Provide the [x, y] coordinate of the cell's center where the given text is located.  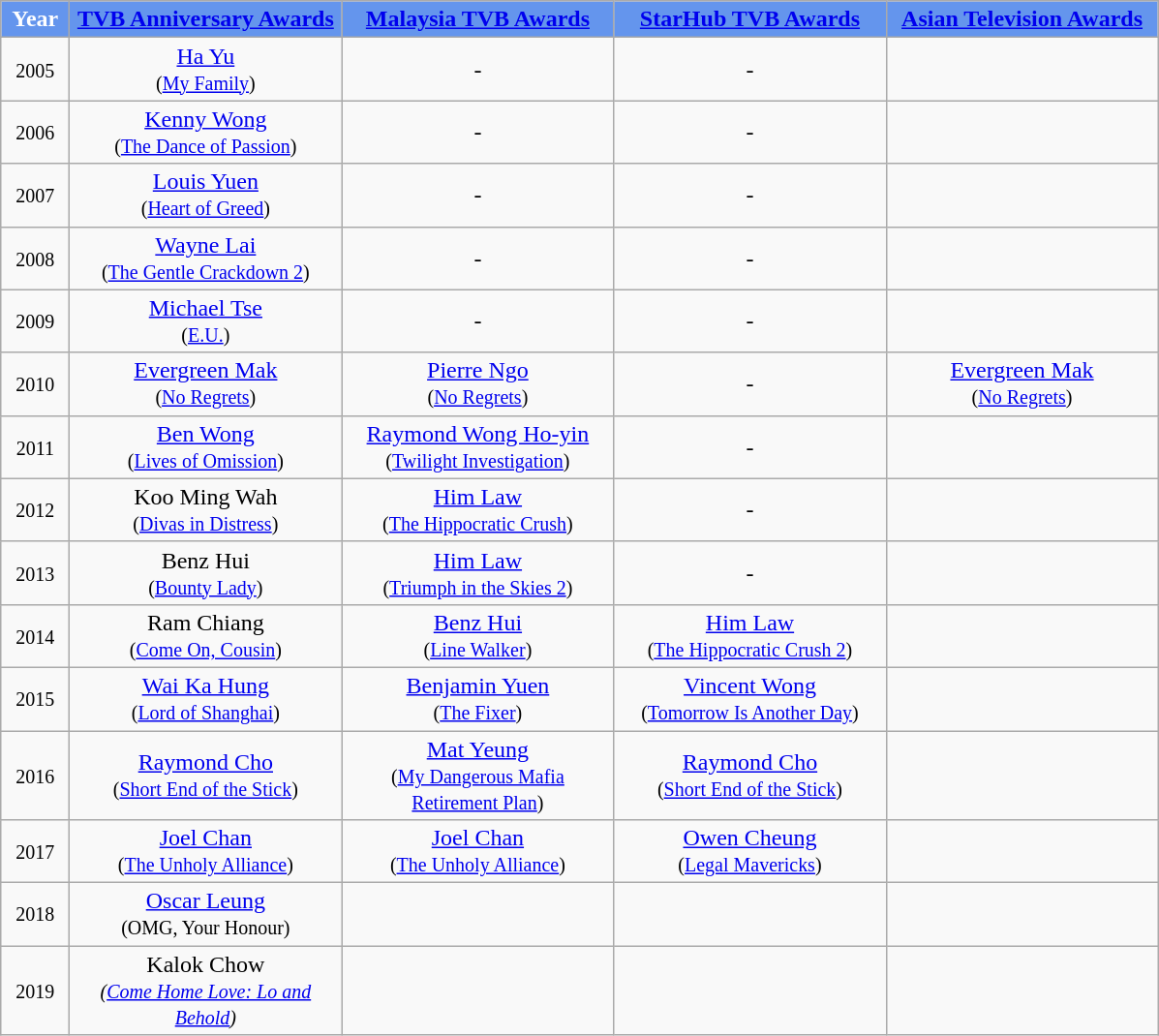
2018 [35, 914]
Malaysia TVB Awards [478, 19]
Asian Television Awards [1022, 19]
Him Law(The Hippocratic Crush 2) [749, 635]
Wayne Lai(The Gentle Crackdown 2) [205, 258]
2017 [35, 852]
Mat Yeung(My Dangerous Mafia Retirement Plan) [478, 775]
Year [35, 19]
2009 [35, 321]
Benz Hui(Bounty Lady) [205, 573]
2008 [35, 258]
Ben Wong(Lives of Omission) [205, 447]
Michael Tse(E.U.) [205, 321]
Vincent Wong(Tomorrow Is Another Day) [749, 699]
2016 [35, 775]
2006 [35, 132]
Kenny Wong(The Dance of Passion) [205, 132]
TVB Anniversary Awards [205, 19]
Wai Ka Hung(Lord of Shanghai) [205, 699]
Raymond Wong Ho-yin(Twilight Investigation) [478, 447]
2013 [35, 573]
2012 [35, 509]
Benjamin Yuen(The Fixer) [478, 699]
2010 [35, 383]
2014 [35, 635]
Benz Hui(Line Walker) [478, 635]
Ram Chiang(Come On, Cousin) [205, 635]
Kalok Chow (Come Home Love: Lo and Behold) [205, 990]
Him Law(The Hippocratic Crush) [478, 509]
Koo Ming Wah (Divas in Distress) [205, 509]
2007 [35, 196]
2019 [35, 990]
Louis Yuen(Heart of Greed) [205, 196]
Oscar Leung (OMG, Your Honour) [205, 914]
Pierre Ngo(No Regrets) [478, 383]
2011 [35, 447]
Owen Cheung(Legal Mavericks) [749, 852]
Ha Yu(My Family) [205, 70]
StarHub TVB Awards [749, 19]
2015 [35, 699]
2005 [35, 70]
Him Law(Triumph in the Skies 2) [478, 573]
